Locate the cell with the specified text and output its [X, Y] center coordinate. 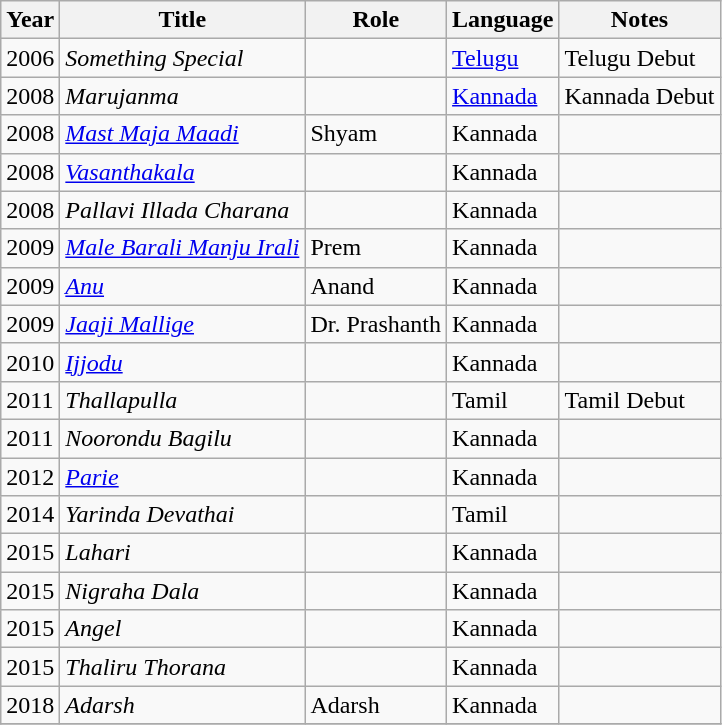
Noorondu Bagilu [182, 438]
2010 [30, 362]
Anu [182, 286]
2012 [30, 477]
2006 [30, 58]
Telugu [503, 58]
Parie [182, 477]
Anand [376, 286]
Pallavi Illada Charana [182, 210]
Telugu Debut [640, 58]
Prem [376, 248]
Tamil Debut [640, 400]
Title [182, 20]
Something Special [182, 58]
Shyam [376, 134]
Language [503, 20]
Yarinda Devathai [182, 515]
Lahari [182, 553]
Role [376, 20]
Dr. Prashanth [376, 324]
2018 [30, 705]
Year [30, 20]
Thaliru Thorana [182, 667]
Jaaji Mallige [182, 324]
2014 [30, 515]
Thallapulla [182, 400]
Notes [640, 20]
Male Barali Manju Irali [182, 248]
Ijjodu [182, 362]
Angel [182, 629]
Nigraha Dala [182, 591]
Mast Maja Maadi [182, 134]
Marujanma [182, 96]
Vasanthakala [182, 172]
Kannada Debut [640, 96]
